Detect which cell encompasses the target text, then output its [X, Y] center coordinate. 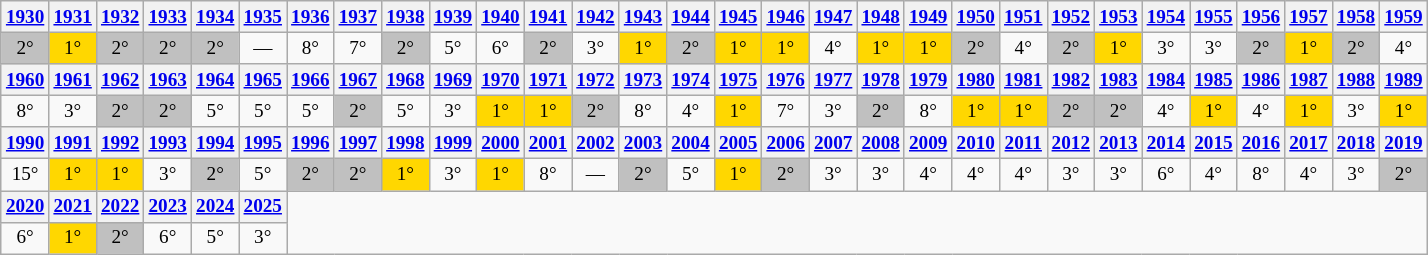
1960 [25, 80]
1938 [406, 17]
1954 [1166, 17]
1988 [1356, 80]
1950 [976, 17]
1958 [1356, 17]
2000 [501, 143]
1984 [1166, 80]
1933 [168, 17]
1989 [1404, 80]
2023 [168, 207]
1973 [643, 80]
1977 [833, 80]
1941 [548, 17]
1949 [928, 17]
2020 [25, 207]
1981 [1023, 80]
1974 [691, 80]
2012 [1071, 143]
1934 [215, 17]
2024 [215, 207]
1967 [358, 80]
2018 [1356, 143]
1955 [1214, 17]
1969 [453, 80]
2022 [120, 207]
1975 [738, 80]
2009 [928, 143]
1962 [120, 80]
2003 [643, 143]
1936 [311, 17]
1993 [168, 143]
1992 [120, 143]
1997 [358, 143]
1942 [596, 17]
1982 [1071, 80]
2006 [786, 143]
1932 [120, 17]
2021 [73, 207]
1991 [73, 143]
1931 [73, 17]
2016 [1261, 143]
1930 [25, 17]
1935 [263, 17]
1976 [786, 80]
1940 [501, 17]
1999 [453, 143]
1985 [1214, 80]
1987 [1309, 80]
1998 [406, 143]
1996 [311, 143]
1986 [1261, 80]
2010 [976, 143]
2013 [1119, 143]
1951 [1023, 17]
1980 [976, 80]
1961 [73, 80]
2001 [548, 143]
2008 [881, 143]
2025 [263, 207]
1971 [548, 80]
2002 [596, 143]
1939 [453, 17]
1957 [1309, 17]
2015 [1214, 143]
2005 [738, 143]
1963 [168, 80]
2014 [1166, 143]
1983 [1119, 80]
1959 [1404, 17]
1947 [833, 17]
1943 [643, 17]
2019 [1404, 143]
1964 [215, 80]
1979 [928, 80]
2011 [1023, 143]
1953 [1119, 17]
1952 [1071, 17]
1994 [215, 143]
1970 [501, 80]
1972 [596, 80]
1978 [881, 80]
1968 [406, 80]
1956 [1261, 17]
1995 [263, 143]
1948 [881, 17]
1944 [691, 17]
1990 [25, 143]
2004 [691, 143]
1965 [263, 80]
1937 [358, 17]
1945 [738, 17]
1966 [311, 80]
2007 [833, 143]
1946 [786, 17]
2017 [1309, 143]
15° [25, 175]
